Capture the cell that displays the provided text and extract its [x, y] central coordinate. 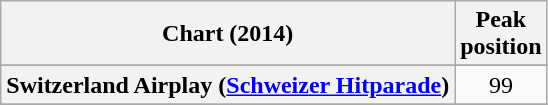
Peakposition [501, 34]
Chart (2014) [228, 34]
Switzerland Airplay (Schweizer Hitparade) [228, 85]
99 [501, 85]
